Identify which cell holds the provided text, then report its [X, Y] central coordinate. 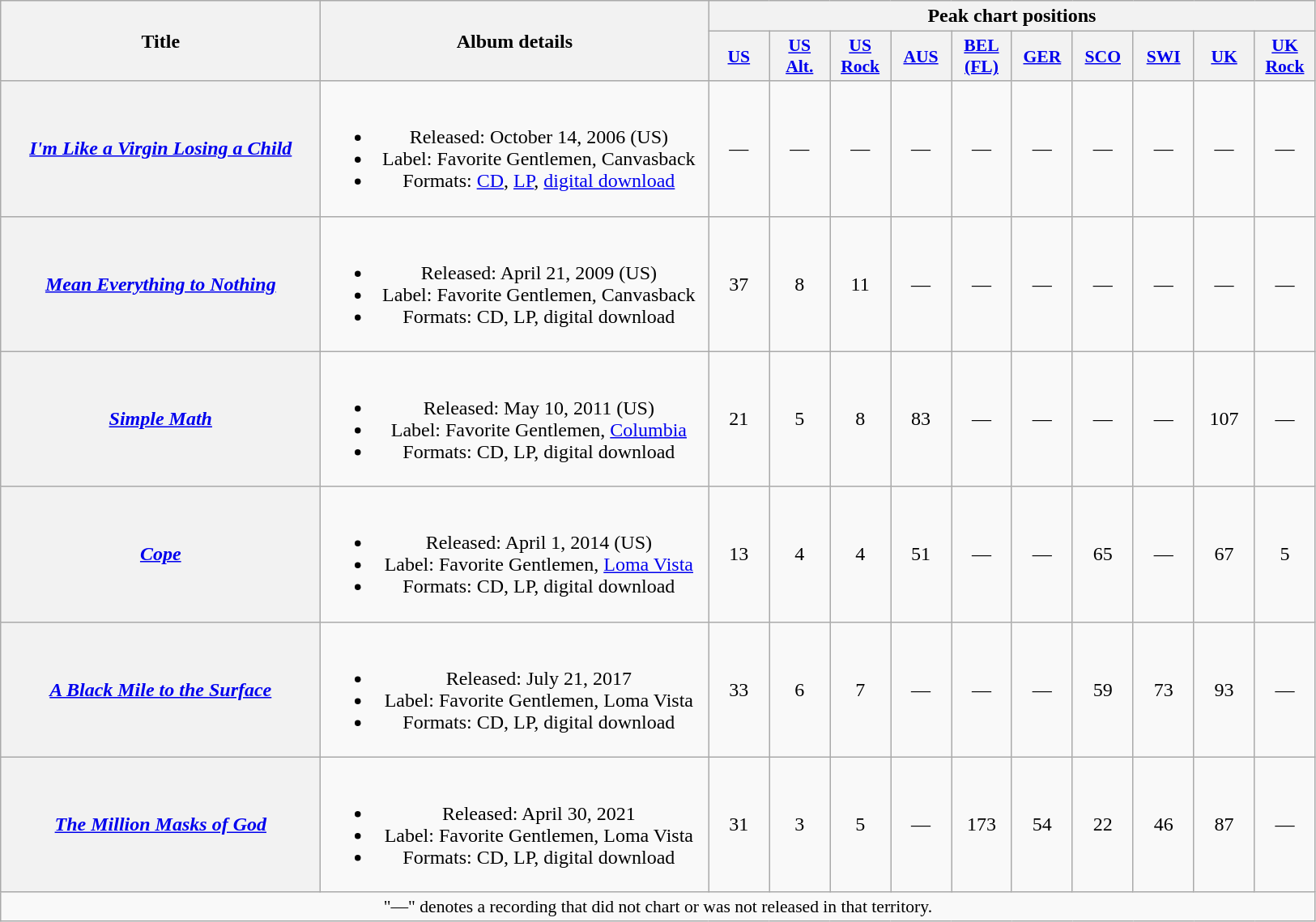
Released: April 21, 2009 (US)Label: Favorite Gentlemen, CanvasbackFormats: CD, LP, digital download [515, 283]
33 [739, 690]
87 [1224, 824]
Released: October 14, 2006 (US)Label: Favorite Gentlemen, CanvasbackFormats: CD, LP, digital download [515, 149]
UKRock [1284, 57]
Released: April 1, 2014 (US)Label: Favorite Gentlemen, Loma VistaFormats: CD, LP, digital download [515, 554]
11 [860, 283]
UK [1224, 57]
3 [800, 824]
SCO [1103, 57]
51 [922, 554]
21 [739, 419]
Album details [515, 40]
Cope [160, 554]
AUS [922, 57]
37 [739, 283]
13 [739, 554]
6 [800, 690]
Simple Math [160, 419]
I'm Like a Virgin Losing a Child [160, 149]
Released: July 21, 2017Label: Favorite Gentlemen, Loma VistaFormats: CD, LP, digital download [515, 690]
31 [739, 824]
93 [1224, 690]
173 [982, 824]
Released: May 10, 2011 (US)Label: Favorite Gentlemen, ColumbiaFormats: CD, LP, digital download [515, 419]
USRock [860, 57]
67 [1224, 554]
Title [160, 40]
A Black Mile to the Surface [160, 690]
59 [1103, 690]
65 [1103, 554]
GER [1041, 57]
The Million Masks of God [160, 824]
"—" denotes a recording that did not chart or was not released in that territory. [658, 907]
83 [922, 419]
22 [1103, 824]
SWI [1163, 57]
73 [1163, 690]
BEL(FL) [982, 57]
US [739, 57]
Peak chart positions [1012, 16]
Released: April 30, 2021Label: Favorite Gentlemen, Loma VistaFormats: CD, LP, digital download [515, 824]
7 [860, 690]
USAlt. [800, 57]
46 [1163, 824]
Mean Everything to Nothing [160, 283]
107 [1224, 419]
54 [1041, 824]
